From the cell containing the given text, extract its center point as [x, y] coordinate. 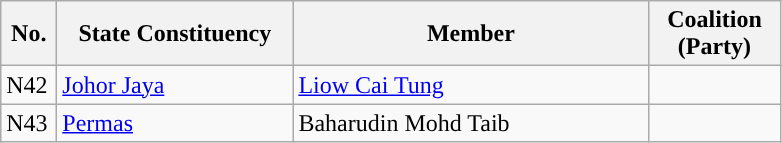
Permas [175, 123]
N43 [29, 123]
No. [29, 34]
Johor Jaya [175, 85]
Liow Cai Tung [471, 85]
State Constituency [175, 34]
Coalition (Party) [714, 34]
N42 [29, 85]
Member [471, 34]
Baharudin Mohd Taib [471, 123]
